From the cell containing the given text, extract its center point as (X, Y) coordinate. 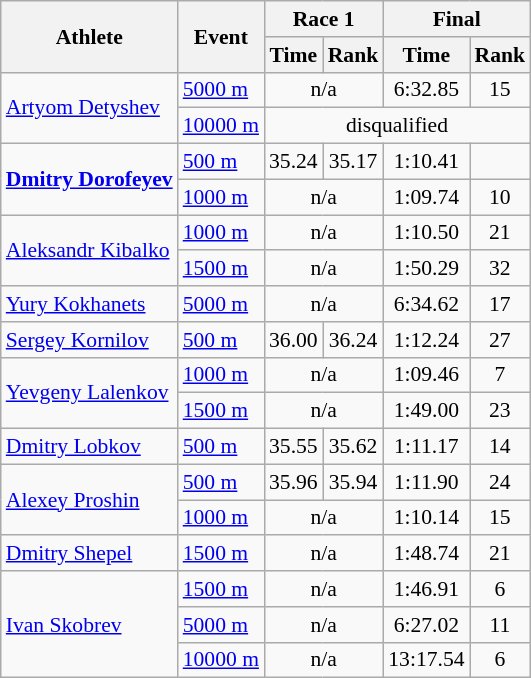
11 (500, 625)
36.24 (354, 340)
23 (500, 411)
Aleksandr Kibalko (90, 250)
Dmitry Lobkov (90, 447)
6:32.85 (426, 90)
1:09.46 (426, 375)
27 (500, 340)
1:10.50 (426, 233)
10 (500, 197)
Race 1 (324, 19)
1:11.90 (426, 482)
35.17 (354, 162)
Final (456, 19)
Athlete (90, 36)
14 (500, 447)
Artyom Detyshev (90, 108)
Event (221, 36)
1:10.41 (426, 162)
1:48.74 (426, 554)
Yury Kokhanets (90, 304)
7 (500, 375)
disqualified (397, 126)
1:09.74 (426, 197)
1:11.17 (426, 447)
1:12.24 (426, 340)
24 (500, 482)
Yevgeny Lalenkov (90, 392)
17 (500, 304)
1:46.91 (426, 589)
Sergey Kornilov (90, 340)
Dmitry Dorofeyev (90, 180)
35.96 (294, 482)
6:34.62 (426, 304)
32 (500, 269)
35.62 (354, 447)
1:50.29 (426, 269)
1:49.00 (426, 411)
36.00 (294, 340)
13:17.54 (426, 660)
35.94 (354, 482)
6:27.02 (426, 625)
35.24 (294, 162)
Dmitry Shepel (90, 554)
1:10.14 (426, 518)
Ivan Skobrev (90, 624)
Alexey Proshin (90, 500)
35.55 (294, 447)
